Return (x, y) of the center of cell containing provided text 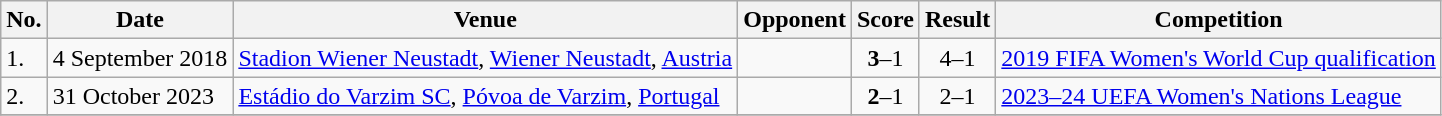
4 September 2018 (140, 58)
2. (24, 96)
31 October 2023 (140, 96)
3–1 (885, 58)
2023–24 UEFA Women's Nations League (1219, 96)
1. (24, 58)
Venue (486, 20)
2019 FIFA Women's World Cup qualification (1219, 58)
Estádio do Varzim SC, Póvoa de Varzim, Portugal (486, 96)
Result (957, 20)
Score (885, 20)
Competition (1219, 20)
No. (24, 20)
Date (140, 20)
Opponent (795, 20)
Stadion Wiener Neustadt, Wiener Neustadt, Austria (486, 58)
4–1 (957, 58)
